Capture the cell that displays the provided text and extract its [x, y] central coordinate. 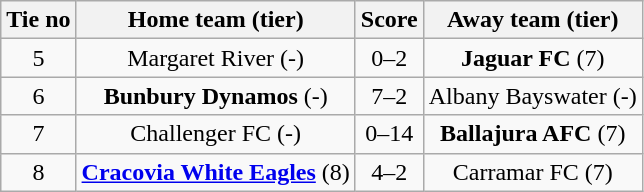
4–2 [389, 172]
8 [38, 172]
Ballajura AFC (7) [532, 134]
Challenger FC (-) [216, 134]
0–2 [389, 58]
Score [389, 20]
Jaguar FC (7) [532, 58]
0–14 [389, 134]
Margaret River (-) [216, 58]
Away team (tier) [532, 20]
Cracovia White Eagles (8) [216, 172]
7–2 [389, 96]
5 [38, 58]
Bunbury Dynamos (-) [216, 96]
6 [38, 96]
Tie no [38, 20]
Home team (tier) [216, 20]
Carramar FC (7) [532, 172]
7 [38, 134]
Albany Bayswater (-) [532, 96]
